Provide the [X, Y] coordinate of the cell's center where the given text is located.  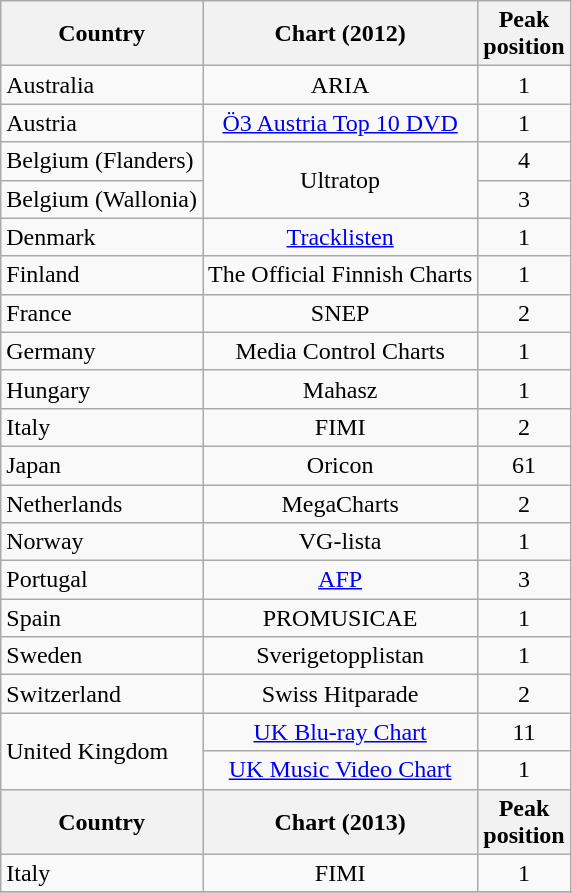
Media Control Charts [340, 351]
SNEP [340, 313]
Netherlands [102, 503]
Switzerland [102, 694]
4 [524, 161]
Denmark [102, 237]
Belgium (Wallonia) [102, 199]
Mahasz [340, 389]
United Kingdom [102, 751]
Hungary [102, 389]
UK Blu-ray Chart [340, 732]
Austria [102, 123]
Swiss Hitparade [340, 694]
France [102, 313]
Belgium (Flanders) [102, 161]
Finland [102, 275]
Chart (2013) [340, 822]
Oricon [340, 465]
Australia [102, 85]
PROMUSICAE [340, 618]
ARIA [340, 85]
Portugal [102, 580]
Chart (2012) [340, 34]
Spain [102, 618]
Ultratop [340, 180]
AFP [340, 580]
Sweden [102, 656]
Norway [102, 542]
The Official Finnish Charts [340, 275]
Ö3 Austria Top 10 DVD [340, 123]
UK Music Video Chart [340, 770]
61 [524, 465]
VG-lista [340, 542]
MegaCharts [340, 503]
11 [524, 732]
Sverigetopplistan [340, 656]
Tracklisten [340, 237]
Germany [102, 351]
Japan [102, 465]
